Scan for the cell matching the given text and deliver its [x, y] coordinate at center. 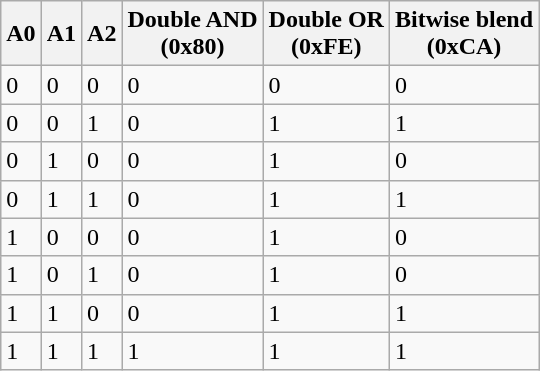
A0 [21, 34]
Double OR(0xFE) [326, 34]
A2 [102, 34]
Double AND(0x80) [192, 34]
A1 [61, 34]
Bitwise blend(0xCA) [464, 34]
